Scan for the cell matching the given text and deliver its (x, y) coordinate at center. 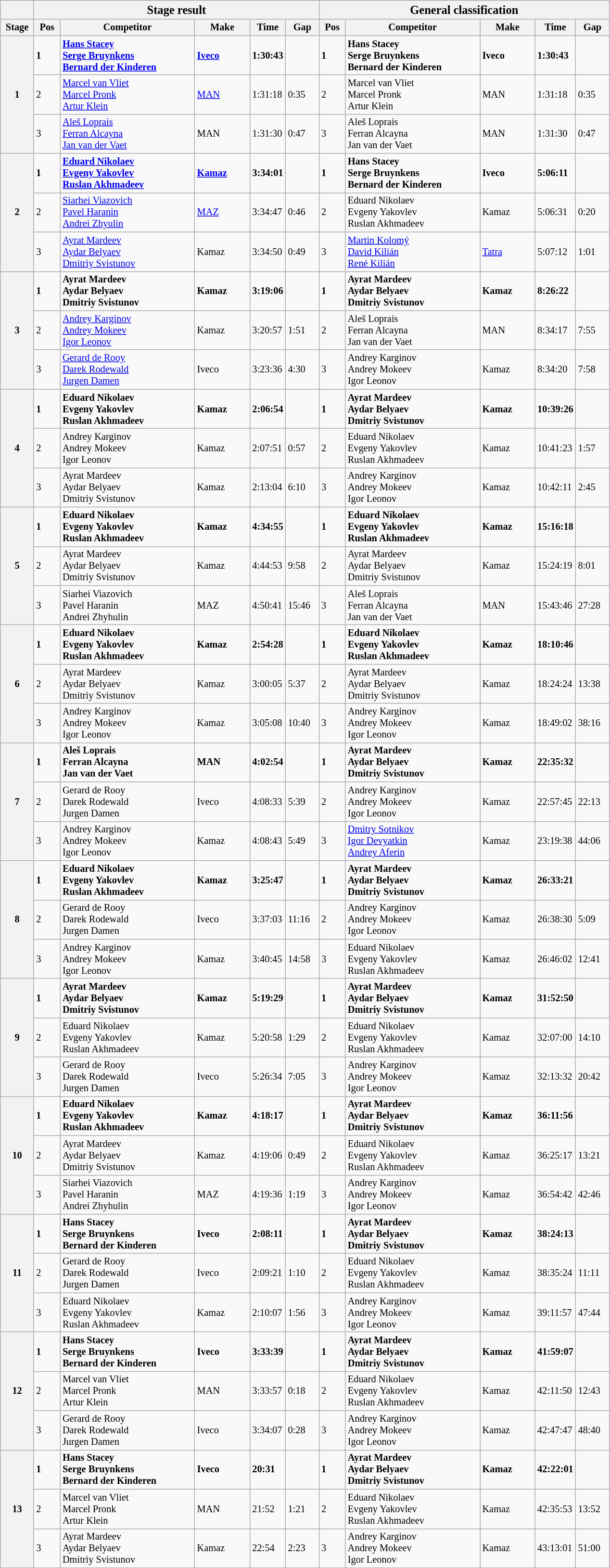
26:38:30 (555, 919)
11:16 (303, 919)
13:21 (593, 1155)
31:52:50 (555, 998)
3:25:47 (267, 880)
4:08:33 (267, 802)
9:58 (303, 566)
15:43:46 (555, 605)
13:38 (593, 684)
47:44 (593, 1313)
Stage result (176, 10)
8 (17, 919)
2:10:07 (267, 1313)
5:09 (593, 919)
3:33:39 (267, 1351)
12:43 (593, 1391)
3:40:45 (267, 959)
11 (17, 1273)
General classification (464, 10)
1:57 (593, 448)
5:37 (303, 684)
2:54:28 (267, 644)
3:00:05 (267, 684)
5:49 (303, 841)
3:19:06 (267, 291)
4:30 (303, 370)
18:10:46 (555, 644)
1:01 (593, 252)
5:20:58 (267, 1037)
38:35:24 (555, 1273)
7:58 (593, 370)
2:45 (593, 487)
8:01 (593, 566)
12 (17, 1390)
26:46:02 (555, 959)
11:11 (593, 1273)
42:35:53 (555, 1509)
7:55 (593, 330)
3:34:07 (267, 1430)
18:49:02 (555, 723)
14:58 (303, 959)
8:26:22 (555, 291)
4:19:36 (267, 1195)
2:07:51 (267, 448)
42:47:47 (555, 1430)
2:13:04 (267, 487)
4:08:43 (267, 841)
23:19:38 (555, 841)
5 (17, 566)
0:46 (303, 212)
12:41 (593, 959)
10:41:23 (555, 448)
3:34:47 (267, 212)
51:00 (593, 1548)
0:57 (303, 448)
1:19 (303, 1195)
2:23 (303, 1548)
7 (17, 802)
20:31 (267, 1469)
15:24:19 (555, 566)
36:54:42 (555, 1195)
10:42:11 (555, 487)
0:18 (303, 1391)
Tatra (508, 252)
6:10 (303, 487)
4:50:41 (267, 605)
3:34:01 (267, 173)
Siarhei Viazovich Pavel Haranin Andrei Zhyulin (127, 212)
22:13 (593, 802)
5:19:29 (267, 998)
41:59:07 (555, 1351)
20:42 (593, 1077)
4:02:54 (267, 762)
13 (17, 1509)
0:28 (303, 1430)
22:57:45 (555, 802)
38:16 (593, 723)
5:39 (303, 802)
43:13:01 (555, 1548)
42:22:01 (555, 1469)
10:40 (303, 723)
27:28 (593, 605)
10 (17, 1155)
9 (17, 1037)
38:24:13 (555, 1234)
4:34:55 (267, 527)
5:07:12 (555, 252)
3:37:03 (267, 919)
8:34:17 (555, 330)
1:51 (303, 330)
3:05:08 (267, 723)
3:33:57 (267, 1391)
44:06 (593, 841)
18:24:24 (555, 684)
Martin Kolomý David Kilián René Kilián (413, 252)
3:23:36 (267, 370)
2:06:54 (267, 409)
Stage (17, 27)
4 (17, 448)
36:25:17 (555, 1155)
32:07:00 (555, 1037)
8:34:20 (555, 370)
15:16:18 (555, 527)
22:35:32 (555, 762)
26:33:21 (555, 880)
39:11:57 (555, 1313)
0:20 (593, 212)
1:21 (303, 1509)
1:10 (303, 1273)
1:29 (303, 1037)
15:46 (303, 605)
3:34:50 (267, 252)
22:54 (267, 1548)
6 (17, 683)
5:06:31 (555, 212)
36:11:56 (555, 1116)
32:13:32 (555, 1077)
5:06:11 (555, 173)
13:52 (593, 1509)
4:18:17 (267, 1116)
42:46 (593, 1195)
7:05 (303, 1077)
42:11:50 (555, 1391)
10:39:26 (555, 409)
5:26:34 (267, 1077)
48:40 (593, 1430)
4:44:53 (267, 566)
2:09:21 (267, 1273)
1:56 (303, 1313)
21:52 (267, 1509)
14:10 (593, 1037)
3:20:57 (267, 330)
2:08:11 (267, 1234)
4:19:06 (267, 1155)
Dmitry Sotnikov Igor Devyatkin Andrey Aferin (413, 841)
